Capture the cell that displays the provided text and extract its [X, Y] central coordinate. 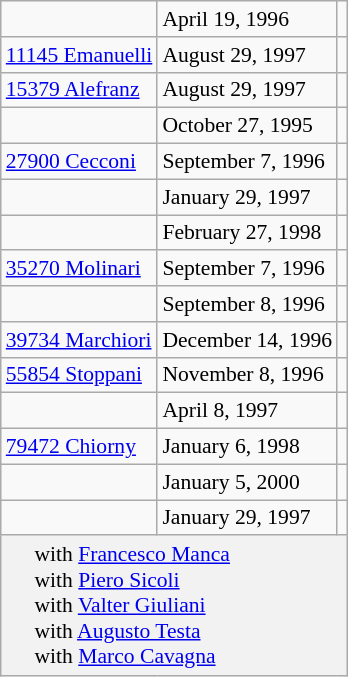
55854 Stoppani [80, 375]
April 8, 1997 [247, 411]
35270 Molinari [80, 269]
January 5, 2000 [247, 482]
79472 Chiorny [80, 447]
November 8, 1996 [247, 375]
October 27, 1995 [247, 126]
with Francesco Manca with Piero Sicoli with Valter Giuliani with Augusto Testa with Marco Cavagna [174, 606]
15379 Alefranz [80, 90]
September 8, 1996 [247, 304]
December 14, 1996 [247, 340]
February 27, 1998 [247, 233]
April 19, 1996 [247, 19]
January 6, 1998 [247, 447]
39734 Marchiori [80, 340]
11145 Emanuelli [80, 55]
27900 Cecconi [80, 162]
